Detect which cell encompasses the target text, then output its [x, y] center coordinate. 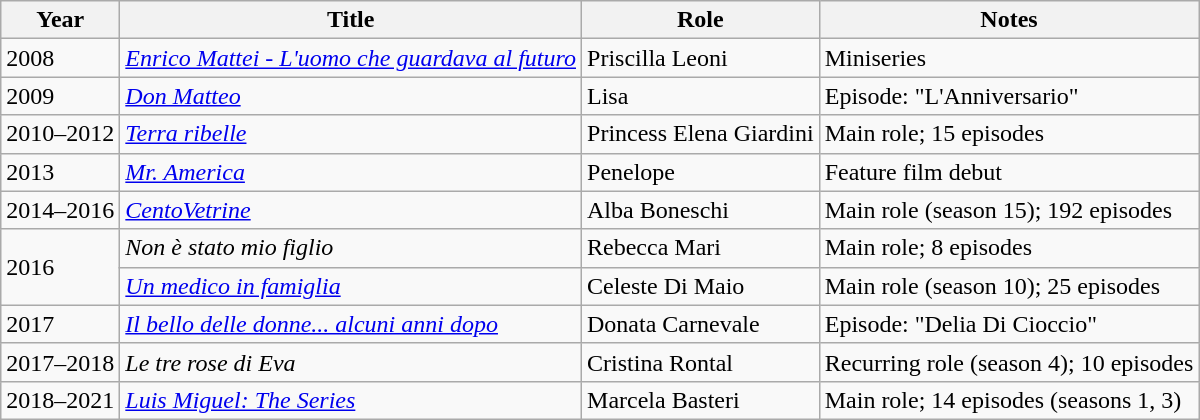
CentoVetrine [351, 210]
Cristina Rontal [701, 362]
Main role; 14 episodes (seasons 1, 3) [1009, 400]
2014–2016 [60, 210]
Main role (season 10); 25 episodes [1009, 286]
Year [60, 20]
2018–2021 [60, 400]
Celeste Di Maio [701, 286]
2010–2012 [60, 134]
Princess Elena Giardini [701, 134]
Don Matteo [351, 96]
Lisa [701, 96]
Feature film debut [1009, 172]
2017 [60, 324]
Role [701, 20]
Episode: "L'Anniversario" [1009, 96]
Main role; 15 episodes [1009, 134]
2016 [60, 267]
Luis Miguel: The Series [351, 400]
Donata Carnevale [701, 324]
Un medico in famiglia [351, 286]
Miniseries [1009, 58]
Title [351, 20]
Mr. America [351, 172]
Le tre rose di Eva [351, 362]
Il bello delle donne... alcuni anni dopo [351, 324]
Enrico Mattei - L'uomo che guardava al futuro [351, 58]
Non è stato mio figlio [351, 248]
2009 [60, 96]
Alba Boneschi [701, 210]
Main role (season 15); 192 episodes [1009, 210]
Penelope [701, 172]
Notes [1009, 20]
Marcela Basteri [701, 400]
2013 [60, 172]
Episode: "Delia Di Cioccio" [1009, 324]
Recurring role (season 4); 10 episodes [1009, 362]
2008 [60, 58]
Main role; 8 episodes [1009, 248]
Rebecca Mari [701, 248]
Terra ribelle [351, 134]
2017–2018 [60, 362]
Priscilla Leoni [701, 58]
